From the cell containing the given text, extract its center point as [X, Y] coordinate. 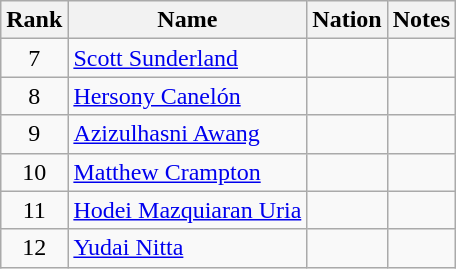
Name [188, 20]
Matthew Crampton [188, 172]
9 [34, 134]
8 [34, 96]
Hodei Mazquiaran Uria [188, 210]
7 [34, 58]
Notes [421, 20]
10 [34, 172]
Azizulhasni Awang [188, 134]
Scott Sunderland [188, 58]
11 [34, 210]
12 [34, 248]
Nation [347, 20]
Hersony Canelón [188, 96]
Yudai Nitta [188, 248]
Rank [34, 20]
